Identify which cell holds the provided text, then report its (x, y) central coordinate. 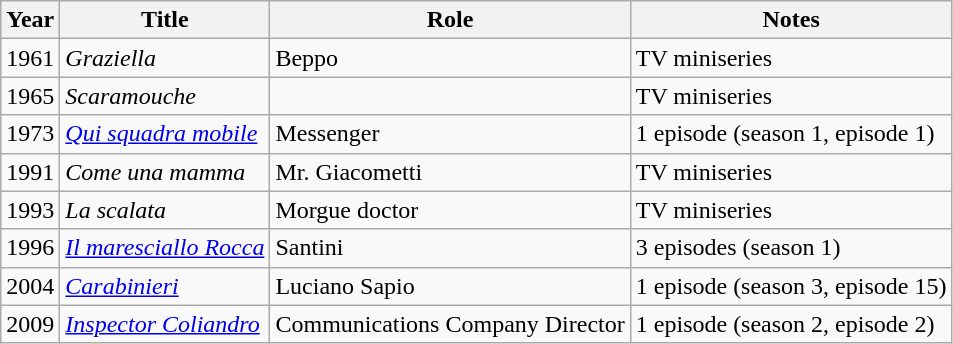
Mr. Giacometti (450, 172)
1 episode (season 1, episode 1) (791, 134)
1 episode (season 3, episode 15) (791, 286)
1965 (30, 96)
Santini (450, 248)
1973 (30, 134)
Role (450, 20)
1991 (30, 172)
1996 (30, 248)
Il maresciallo Rocca (165, 248)
2009 (30, 324)
Notes (791, 20)
Carabinieri (165, 286)
1 episode (season 2, episode 2) (791, 324)
1993 (30, 210)
3 episodes (season 1) (791, 248)
2004 (30, 286)
Luciano Sapio (450, 286)
Messenger (450, 134)
1961 (30, 58)
Morgue doctor (450, 210)
Graziella (165, 58)
Title (165, 20)
La scalata (165, 210)
Qui squadra mobile (165, 134)
Inspector Coliandro (165, 324)
Scaramouche (165, 96)
Come una mamma (165, 172)
Beppo (450, 58)
Year (30, 20)
Communications Company Director (450, 324)
